Pinpoint the cell where the given text exists, returning its [X, Y] midpoint coordinate. 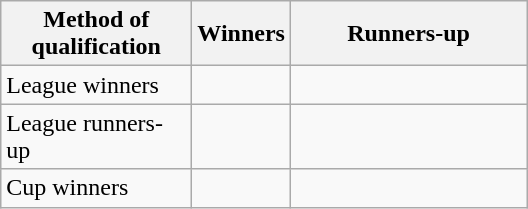
Cup winners [96, 188]
League winners [96, 85]
Runners-up [408, 34]
Method of qualification [96, 34]
League runners-up [96, 136]
Winners [242, 34]
